From the cell containing the given text, extract its center point as (x, y) coordinate. 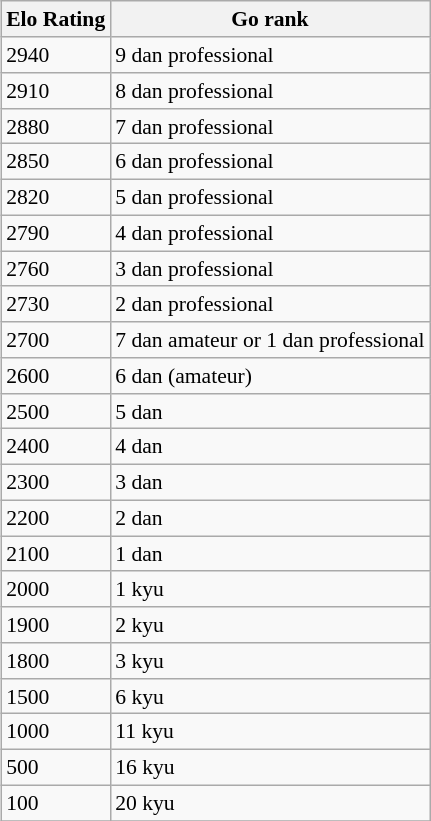
4 dan professional (270, 233)
2 dan professional (270, 304)
2200 (56, 518)
2850 (56, 162)
2400 (56, 447)
1900 (56, 625)
6 kyu (270, 696)
2760 (56, 269)
11 kyu (270, 732)
Go rank (270, 19)
7 dan amateur or 1 dan professional (270, 340)
2910 (56, 91)
6 dan (amateur) (270, 376)
5 dan (270, 411)
3 dan (270, 482)
6 dan professional (270, 162)
100 (56, 803)
1 dan (270, 554)
1000 (56, 732)
2820 (56, 197)
2500 (56, 411)
4 dan (270, 447)
2000 (56, 589)
1800 (56, 661)
5 dan professional (270, 197)
8 dan professional (270, 91)
2790 (56, 233)
2300 (56, 482)
20 kyu (270, 803)
16 kyu (270, 767)
2880 (56, 126)
3 dan professional (270, 269)
Elo Rating (56, 19)
1 kyu (270, 589)
2600 (56, 376)
1500 (56, 696)
2 dan (270, 518)
500 (56, 767)
2730 (56, 304)
9 dan professional (270, 55)
2700 (56, 340)
7 dan professional (270, 126)
2100 (56, 554)
2940 (56, 55)
2 kyu (270, 625)
3 kyu (270, 661)
